Identify which cell holds the provided text, then report its [X, Y] central coordinate. 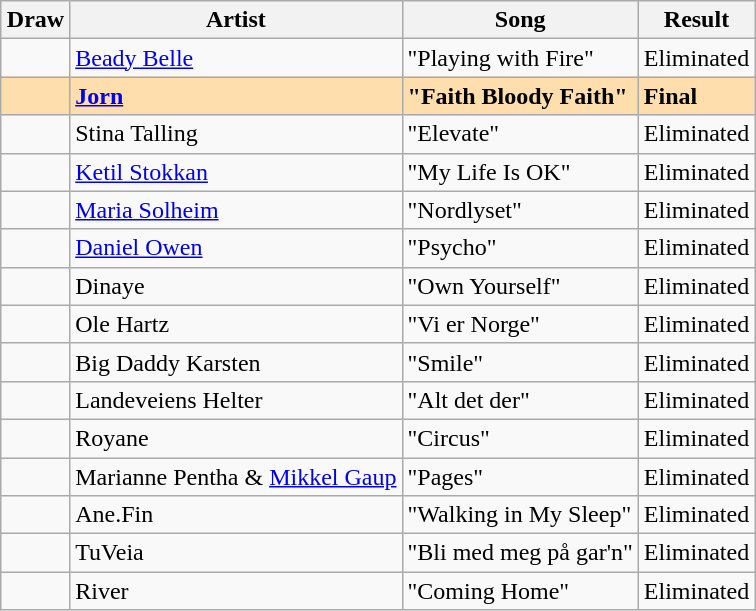
"Psycho" [520, 248]
Final [696, 96]
"Own Yourself" [520, 286]
TuVeia [236, 553]
Landeveiens Helter [236, 400]
Song [520, 20]
Ane.Fin [236, 515]
Dinaye [236, 286]
"Elevate" [520, 134]
Draw [35, 20]
"Faith Bloody Faith" [520, 96]
Maria Solheim [236, 210]
"Vi er Norge" [520, 324]
"Circus" [520, 438]
"Bli med meg på gar'n" [520, 553]
Ketil Stokkan [236, 172]
"Nordlyset" [520, 210]
Big Daddy Karsten [236, 362]
Marianne Pentha & Mikkel Gaup [236, 477]
River [236, 591]
Royane [236, 438]
"Coming Home" [520, 591]
"Walking in My Sleep" [520, 515]
"Playing with Fire" [520, 58]
Artist [236, 20]
Result [696, 20]
"Pages" [520, 477]
Jorn [236, 96]
"Alt det der" [520, 400]
Stina Talling [236, 134]
Beady Belle [236, 58]
Daniel Owen [236, 248]
"Smile" [520, 362]
Ole Hartz [236, 324]
"My Life Is OK" [520, 172]
